Capture the cell that displays the provided text and extract its [X, Y] central coordinate. 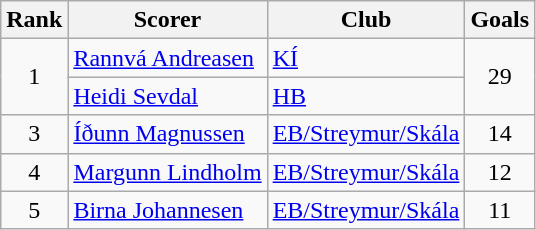
Rank [34, 20]
12 [500, 172]
Scorer [168, 20]
Margunn Lindholm [168, 172]
11 [500, 210]
Heidi Sevdal [168, 96]
Rannvá Andreasen [168, 58]
14 [500, 134]
Club [366, 20]
Birna Johannesen [168, 210]
29 [500, 77]
4 [34, 172]
1 [34, 77]
KÍ [366, 58]
HB [366, 96]
Goals [500, 20]
Íðunn Magnussen [168, 134]
5 [34, 210]
3 [34, 134]
